From the cell containing the given text, extract its center point as (X, Y) coordinate. 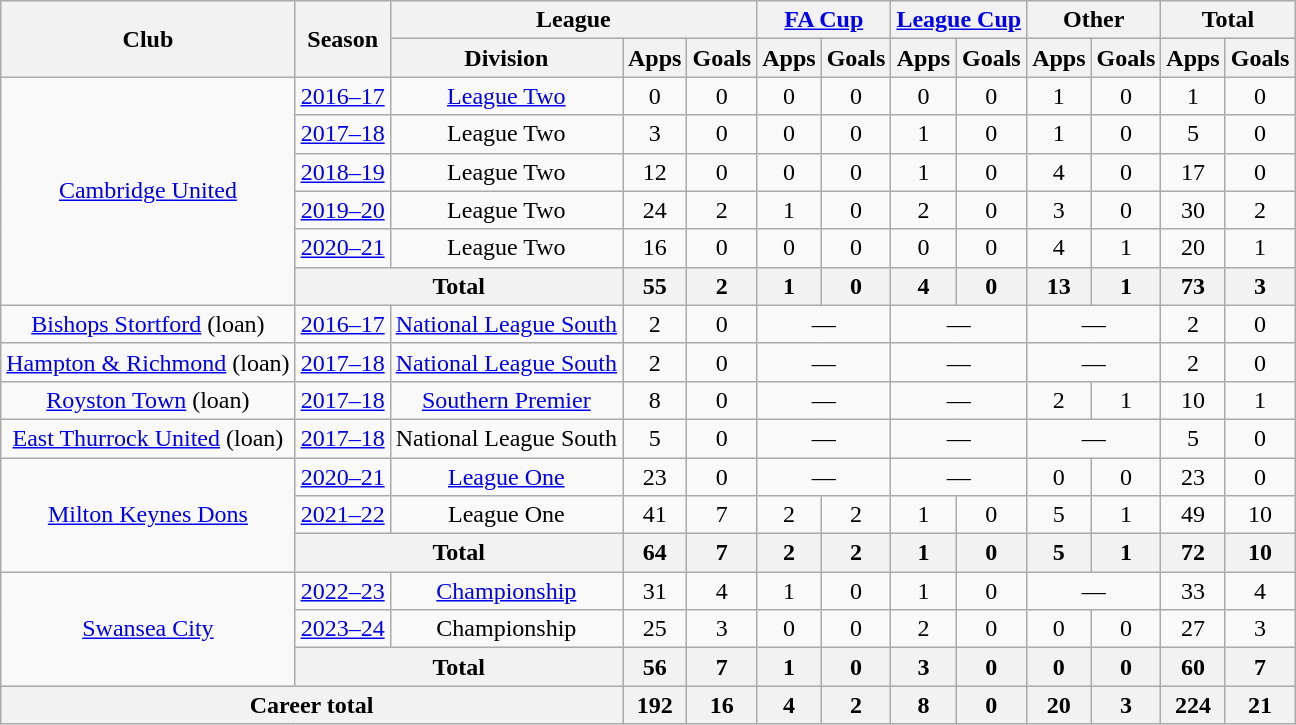
2023–24 (342, 629)
31 (654, 591)
East Thurrock United (loan) (148, 438)
2019–20 (342, 210)
27 (1193, 629)
73 (1193, 286)
17 (1193, 172)
224 (1193, 705)
Cambridge United (148, 191)
Season (342, 39)
Southern Premier (506, 400)
55 (654, 286)
30 (1193, 210)
2021–22 (342, 515)
Career total (312, 705)
Other (1094, 20)
Milton Keynes Dons (148, 515)
Division (506, 58)
12 (654, 172)
192 (654, 705)
League Cup (959, 20)
64 (654, 553)
49 (1193, 515)
56 (654, 667)
FA Cup (824, 20)
2022–23 (342, 591)
21 (1260, 705)
League (574, 20)
Bishops Stortford (loan) (148, 324)
Club (148, 39)
25 (654, 629)
24 (654, 210)
Hampton & Richmond (loan) (148, 362)
2018–19 (342, 172)
60 (1193, 667)
Royston Town (loan) (148, 400)
72 (1193, 553)
13 (1059, 286)
41 (654, 515)
33 (1193, 591)
Swansea City (148, 629)
